Identify which cell holds the provided text, then report its (X, Y) central coordinate. 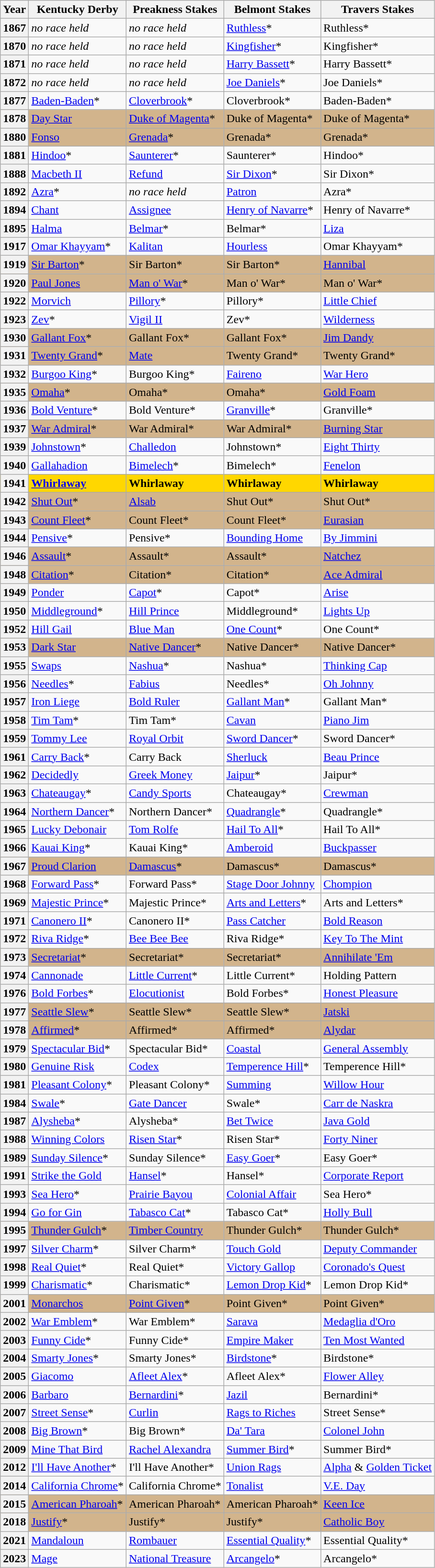
Genuine Risk (78, 1066)
Amberoid (272, 848)
Tonalist (272, 1486)
2009 (14, 1449)
1968 (14, 884)
Carry Back (175, 756)
Ten Most Wanted (378, 1340)
Lights Up (378, 611)
2023 (14, 1558)
1963 (14, 793)
1931 (14, 356)
1957 (14, 702)
Annihilate 'Em (378, 957)
Colonel John (378, 1431)
Monarchos (78, 1303)
Bounding Home (272, 538)
Sarava (272, 1321)
1979 (14, 1048)
Faireno (272, 374)
Hannibal (378, 265)
Timber Country (175, 1230)
2003 (14, 1340)
1965 (14, 830)
Java Gold (378, 1121)
1939 (14, 447)
Key To The Mint (378, 939)
Winning Colors (78, 1139)
1962 (14, 775)
1946 (14, 556)
1991 (14, 1176)
Giacomo (78, 1376)
1966 (14, 848)
Kentucky Derby (78, 10)
Greek Money (175, 775)
Dark Star (78, 647)
1922 (14, 301)
Decidedly (78, 775)
1952 (14, 629)
1867 (14, 28)
Morvich (78, 301)
Thinking Cap (378, 666)
1999 (14, 1285)
1989 (14, 1158)
1948 (14, 575)
Arise (378, 593)
1871 (14, 64)
Bold Ruler (175, 702)
Assignee (175, 210)
1923 (14, 319)
1967 (14, 866)
Deputy Commander (378, 1249)
Bold Reason (378, 921)
1974 (14, 975)
2021 (14, 1540)
Victory Gallop (272, 1267)
Bee Bee Bee (175, 939)
Wilderness (378, 319)
Honest Pleasure (378, 993)
General Assembly (378, 1048)
Bet Twice (272, 1121)
Willow Hour (378, 1084)
Cavan (272, 720)
Patron (272, 192)
1953 (14, 647)
1959 (14, 738)
1930 (14, 338)
Rags to Riches (272, 1413)
Beau Prince (378, 756)
Swaps (78, 666)
Pass Catcher (272, 921)
Alpha & Golden Ticket (378, 1467)
2001 (14, 1303)
1919 (14, 265)
Empire Maker (272, 1340)
Ponder (78, 593)
1942 (14, 501)
1961 (14, 756)
1956 (14, 684)
1958 (14, 720)
Royal Orbit (175, 738)
Cannonade (78, 975)
Holly Bull (378, 1212)
1894 (14, 210)
Forty Niner (378, 1139)
1940 (14, 465)
Challedon (175, 447)
Buckpasser (378, 848)
1870 (14, 46)
Codex (175, 1066)
2014 (14, 1486)
Natchez (378, 556)
Prairie Bayou (175, 1194)
Barbaro (78, 1395)
1977 (14, 1012)
Paul Jones (78, 283)
Colonial Affair (272, 1194)
Coronado's Quest (378, 1267)
Da' Tara (272, 1431)
Fabius (175, 684)
Hill Prince (175, 611)
1994 (14, 1212)
1949 (14, 593)
1878 (14, 119)
Tommy Lee (78, 738)
Proud Clarion (78, 866)
Jatski (378, 1012)
Jazil (272, 1395)
V.E. Day (378, 1486)
Day Star (78, 119)
Preakness Stakes (175, 10)
Little Chief (378, 301)
2007 (14, 1413)
1944 (14, 538)
Sherluck (272, 756)
1872 (14, 82)
Keen Ice (378, 1504)
1997 (14, 1249)
Curlin (175, 1413)
Rachel Alexandra (175, 1449)
Alydar (378, 1030)
Alsab (175, 501)
1880 (14, 137)
1892 (14, 192)
Eurasian (378, 519)
1964 (14, 812)
Medaglia d'Oro (378, 1321)
2004 (14, 1358)
Refund (175, 173)
Mine That Bird (78, 1449)
1988 (14, 1139)
Oh Johnny (378, 684)
1936 (14, 410)
Blue Man (175, 629)
Carry Back* (78, 756)
Iron Liege (78, 702)
Eight Thirty (378, 447)
Burning Star (378, 429)
1980 (14, 1066)
Corporate Report (378, 1176)
2018 (14, 1522)
1943 (14, 519)
2012 (14, 1467)
1955 (14, 666)
Travers Stakes (378, 10)
Flower Alley (378, 1376)
1950 (14, 611)
War Hero (378, 374)
By Jimmini (378, 538)
Strike the Gold (78, 1176)
1993 (14, 1194)
1941 (14, 483)
1935 (14, 392)
Macbeth II (78, 173)
Candy Sports (175, 793)
Touch Gold (272, 1249)
Fonso (78, 137)
1971 (14, 921)
1917 (14, 247)
Chompion (378, 884)
Crewman (378, 793)
Hill Gail (78, 629)
1895 (14, 228)
Union Rags (272, 1467)
1984 (14, 1103)
1881 (14, 155)
Kalitan (175, 247)
Mandaloun (78, 1540)
Elocutionist (175, 993)
Stage Door Johnny (272, 884)
Mage (78, 1558)
Vigil II (175, 319)
Summing (272, 1084)
Lucky Debonair (78, 830)
1976 (14, 993)
1981 (14, 1084)
Liza (378, 228)
Ace Admiral (378, 575)
Tom Rolfe (175, 830)
1888 (14, 173)
1972 (14, 939)
Gallahadion (78, 465)
Holding Pattern (378, 975)
Rombauer (175, 1540)
Year (14, 10)
Belmont Stakes (272, 10)
1987 (14, 1121)
Chant (78, 210)
2008 (14, 1431)
2002 (14, 1321)
1932 (14, 374)
Go for Gin (78, 1212)
National Treasure (175, 1558)
1978 (14, 1030)
1969 (14, 902)
Piano Jim (378, 720)
1973 (14, 957)
Coastal (272, 1048)
2006 (14, 1395)
Halma (78, 228)
Gold Foam (378, 392)
1937 (14, 429)
Mate (175, 356)
Fenelon (378, 465)
1920 (14, 283)
Carr de Naskra (378, 1103)
1998 (14, 1267)
Gate Dancer (175, 1103)
2015 (14, 1504)
Catholic Boy (378, 1522)
1995 (14, 1230)
2005 (14, 1376)
Hourless (272, 247)
Jim Dandy (378, 338)
1877 (14, 101)
